Extract the [X, Y] coordinate from the center of the cell holding the provided text.  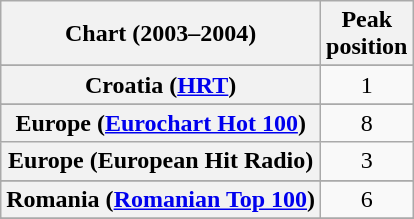
Croatia (HRT) [161, 85]
1 [367, 85]
6 [367, 199]
Peakposition [367, 34]
Chart (2003–2004) [161, 34]
8 [367, 123]
Europe (Eurochart Hot 100) [161, 123]
3 [367, 161]
Europe (European Hit Radio) [161, 161]
Romania (Romanian Top 100) [161, 199]
